Search for the cell housing the specified text and yield its (x, y) center coordinate. 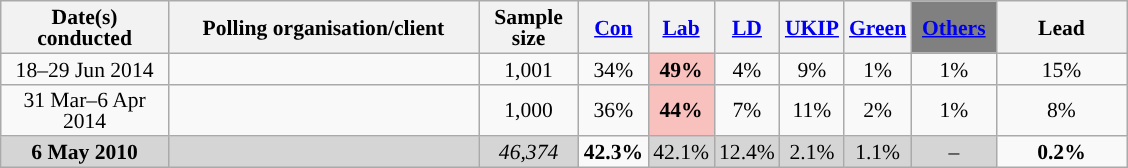
UKIP (812, 27)
44% (681, 110)
LD (747, 27)
8% (1061, 110)
Green (878, 27)
Lead (1061, 27)
Polling organisation/client (323, 27)
1,001 (528, 68)
2.1% (812, 152)
31 Mar–6 Apr 2014 (85, 110)
Con (614, 27)
1.1% (878, 152)
4% (747, 68)
9% (812, 68)
Lab (681, 27)
1,000 (528, 110)
49% (681, 68)
34% (614, 68)
2% (878, 110)
7% (747, 110)
Others (954, 27)
Date(s)conducted (85, 27)
42.1% (681, 152)
11% (812, 110)
– (954, 152)
15% (1061, 68)
46,374 (528, 152)
Sample size (528, 27)
12.4% (747, 152)
18–29 Jun 2014 (85, 68)
36% (614, 110)
42.3% (614, 152)
0.2% (1061, 152)
6 May 2010 (85, 152)
